Pinpoint the cell where the given text exists, returning its [x, y] midpoint coordinate. 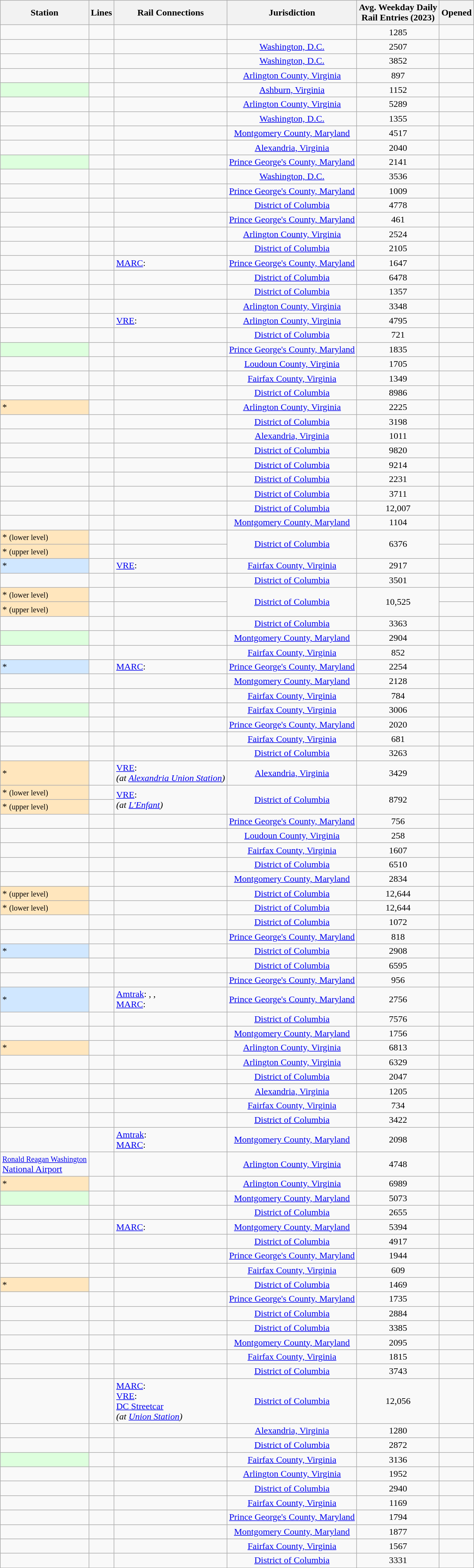
818 [398, 937]
2507 [398, 47]
1944 [398, 1256]
7576 [398, 1019]
6376 [398, 544]
Amtrak: MARC: [171, 1139]
2904 [398, 638]
258 [398, 836]
3263 [398, 753]
5073 [398, 1198]
MARC: VRE: DC Streetcar(at Union Station) [171, 1401]
2655 [398, 1213]
1169 [398, 1503]
1607 [398, 850]
VRE: (at L'Enfant) [171, 800]
12,007 [398, 508]
1280 [398, 1431]
Lines [102, 13]
2020 [398, 725]
3711 [398, 494]
1794 [398, 1517]
3422 [398, 1120]
2141 [398, 162]
2225 [398, 407]
2834 [398, 879]
Ashburn, Virginia [292, 90]
461 [398, 220]
3501 [398, 580]
1756 [398, 1033]
8986 [398, 393]
2884 [398, 1313]
9820 [398, 451]
Ronald Reagan WashingtonNational Airport [45, 1164]
2231 [398, 479]
1009 [398, 191]
9214 [398, 465]
Jurisdiction [292, 13]
1205 [398, 1091]
1469 [398, 1285]
Opened [456, 13]
1357 [398, 292]
2756 [398, 1000]
3363 [398, 623]
4795 [398, 321]
VRE: (at Alexandria Union Station) [171, 773]
12,056 [398, 1401]
2098 [398, 1139]
3536 [398, 176]
609 [398, 1270]
3429 [398, 773]
2940 [398, 1488]
756 [398, 821]
2047 [398, 1077]
897 [398, 75]
2095 [398, 1342]
1735 [398, 1299]
4748 [398, 1164]
2908 [398, 951]
681 [398, 739]
5394 [398, 1227]
1567 [398, 1546]
734 [398, 1105]
3385 [398, 1328]
1877 [398, 1532]
3852 [398, 61]
6595 [398, 966]
3006 [398, 710]
6478 [398, 277]
4917 [398, 1241]
2872 [398, 1445]
784 [398, 696]
1952 [398, 1474]
2254 [398, 667]
6989 [398, 1184]
1072 [398, 922]
Rail Connections [171, 13]
1011 [398, 436]
6510 [398, 864]
Station [45, 13]
1104 [398, 523]
1355 [398, 119]
2040 [398, 147]
1152 [398, 90]
956 [398, 980]
1285 [398, 32]
3331 [398, 1560]
6813 [398, 1048]
4517 [398, 133]
8792 [398, 800]
Amtrak: , , MARC: [171, 1000]
2128 [398, 681]
2524 [398, 234]
2917 [398, 566]
1647 [398, 263]
4778 [398, 205]
1815 [398, 1357]
3198 [398, 422]
1349 [398, 378]
1705 [398, 364]
1835 [398, 349]
3136 [398, 1460]
5289 [398, 104]
721 [398, 335]
10,525 [398, 602]
2105 [398, 249]
6329 [398, 1062]
Avg. Weekday DailyRail Entries (2023) [398, 13]
3743 [398, 1371]
852 [398, 652]
3348 [398, 306]
